Scan for the cell matching the given text and deliver its [X, Y] coordinate at center. 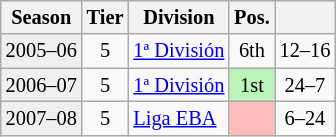
6–24 [306, 118]
Division [178, 17]
1st [252, 85]
6th [252, 51]
2005–06 [42, 51]
24–7 [306, 85]
2006–07 [42, 85]
Pos. [252, 17]
Liga EBA [178, 118]
2007–08 [42, 118]
12–16 [306, 51]
Season [42, 17]
Tier [106, 17]
